Pinpoint the cell where the given text exists, returning its [X, Y] midpoint coordinate. 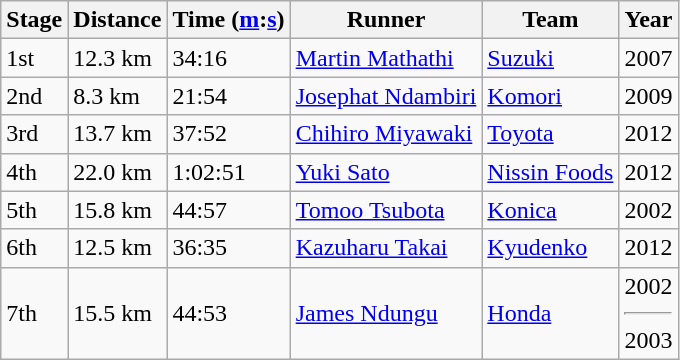
James Ndungu [386, 313]
36:35 [228, 248]
12.3 km [118, 58]
13.7 km [118, 134]
1:02:51 [228, 172]
37:52 [228, 134]
Runner [386, 20]
21:54 [228, 96]
6th [34, 248]
Stage [34, 20]
Nissin Foods [550, 172]
1st [34, 58]
Suzuki [550, 58]
44:53 [228, 313]
Toyota [550, 134]
3rd [34, 134]
Martin Mathathi [386, 58]
Kazuharu Takai [386, 248]
15.8 km [118, 210]
Tomoo Tsubota [386, 210]
Honda [550, 313]
2009 [648, 96]
Distance [118, 20]
8.3 km [118, 96]
12.5 km [118, 248]
Team [550, 20]
Time (m:s) [228, 20]
20022003 [648, 313]
44:57 [228, 210]
Kyudenko [550, 248]
22.0 km [118, 172]
4th [34, 172]
7th [34, 313]
34:16 [228, 58]
Year [648, 20]
Chihiro Miyawaki [386, 134]
Konica [550, 210]
2002 [648, 210]
2nd [34, 96]
Yuki Sato [386, 172]
Josephat Ndambiri [386, 96]
15.5 km [118, 313]
2007 [648, 58]
Komori [550, 96]
5th [34, 210]
